Provide the [x, y] coordinate of the cell's center where the given text is located.  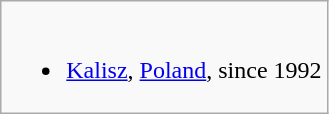
Kalisz, Poland, since 1992 [164, 58]
